Return the (x, y) coordinate for the center point of the cell that contains the specified text.  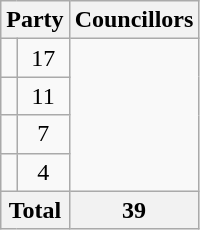
17 (43, 58)
Total (35, 210)
4 (43, 172)
39 (134, 210)
7 (43, 134)
Party (35, 20)
Councillors (134, 20)
11 (43, 96)
